From the cell containing the given text, extract its center point as (x, y) coordinate. 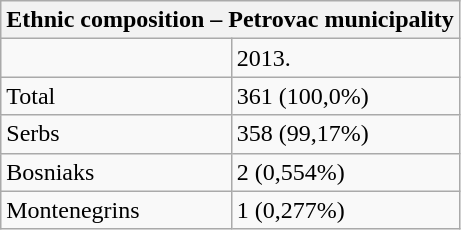
Montenegrins (116, 210)
361 (100,0%) (345, 96)
Serbs (116, 134)
Total (116, 96)
358 (99,17%) (345, 134)
2013. (345, 58)
Bosniaks (116, 172)
2 (0,554%) (345, 172)
1 (0,277%) (345, 210)
Ethnic composition – Petrovac municipality (230, 20)
